From the cell containing the given text, extract its center point as [X, Y] coordinate. 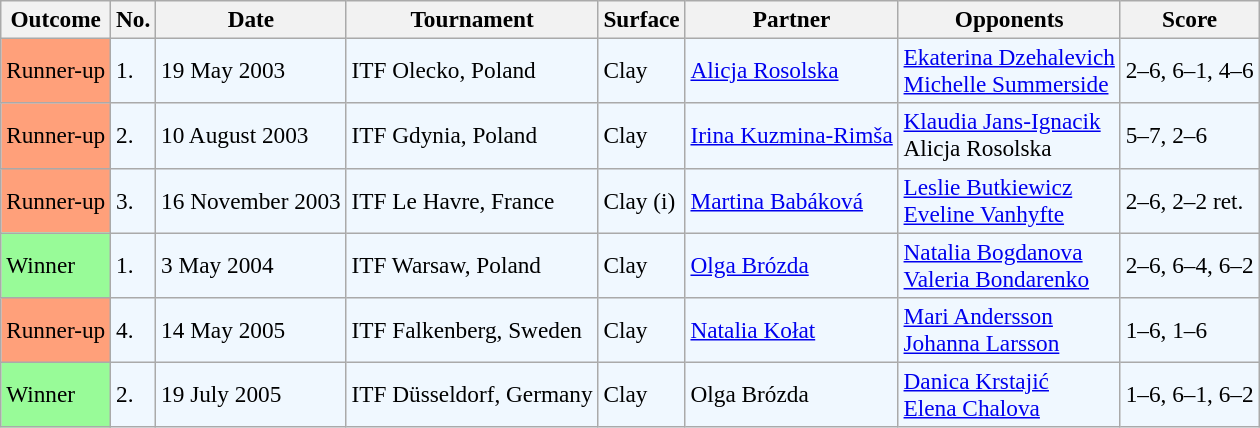
5–7, 2–6 [1190, 136]
10 August 2003 [251, 136]
14 May 2005 [251, 330]
Natalia Bogdanova Valeria Bondarenko [1009, 264]
ITF Warsaw, Poland [472, 264]
16 November 2003 [251, 200]
ITF Düsseldorf, Germany [472, 394]
Opponents [1009, 19]
Danica Krstajić Elena Chalova [1009, 394]
ITF Olecko, Poland [472, 70]
Ekaterina Dzehalevich Michelle Summerside [1009, 70]
Alicja Rosolska [792, 70]
Martina Babáková [792, 200]
1–6, 6–1, 6–2 [1190, 394]
Klaudia Jans-Ignacik Alicja Rosolska [1009, 136]
ITF Falkenberg, Sweden [472, 330]
Score [1190, 19]
2–6, 6–1, 4–6 [1190, 70]
4. [134, 330]
ITF Gdynia, Poland [472, 136]
Mari Andersson Johanna Larsson [1009, 330]
Leslie Butkiewicz Eveline Vanhyfte [1009, 200]
3. [134, 200]
2–6, 6–4, 6–2 [1190, 264]
Tournament [472, 19]
ITF Le Havre, France [472, 200]
19 July 2005 [251, 394]
2–6, 2–2 ret. [1190, 200]
No. [134, 19]
Partner [792, 19]
Outcome [56, 19]
Clay (i) [642, 200]
Surface [642, 19]
Date [251, 19]
3 May 2004 [251, 264]
1–6, 1–6 [1190, 330]
Irina Kuzmina-Rimša [792, 136]
Natalia Kołat [792, 330]
19 May 2003 [251, 70]
